Scan for the cell matching the given text and deliver its [x, y] coordinate at center. 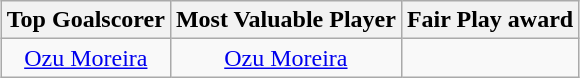
Top Goalscorer [86, 20]
Most Valuable Player [286, 20]
Fair Play award [490, 20]
